From the cell containing the given text, extract its center point as [x, y] coordinate. 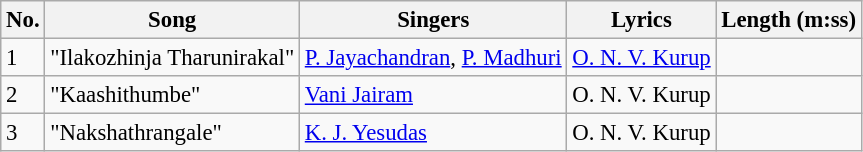
Vani Jairam [432, 95]
Length (m:ss) [788, 20]
"Ilakozhinja Tharunirakal" [172, 58]
K. J. Yesudas [432, 133]
Song [172, 20]
3 [23, 133]
P. Jayachandran, P. Madhuri [432, 58]
2 [23, 95]
"Nakshathrangale" [172, 133]
No. [23, 20]
Lyrics [642, 20]
Singers [432, 20]
"Kaashithumbe" [172, 95]
1 [23, 58]
